Locate the cell with the specified text and output its [X, Y] center coordinate. 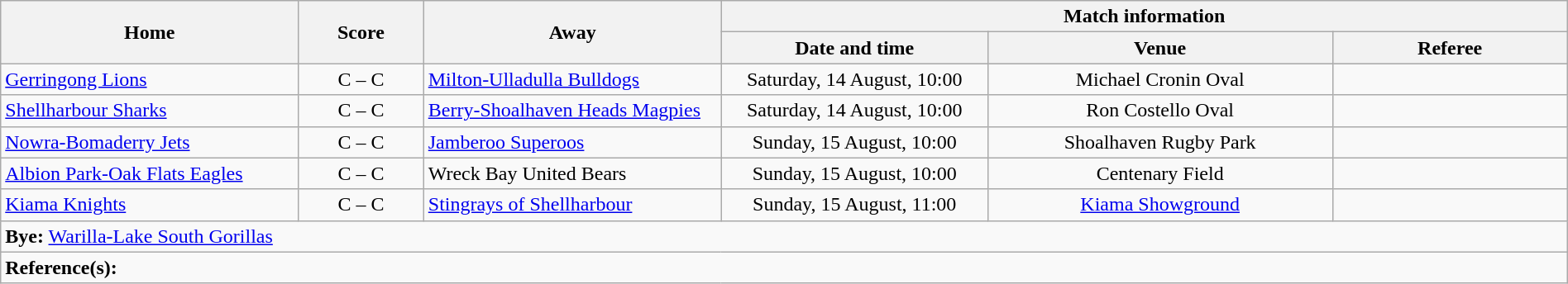
Match information [1145, 17]
Shellharbour Sharks [150, 111]
Stingrays of Shellharbour [572, 205]
Berry-Shoalhaven Heads Magpies [572, 111]
Kiama Knights [150, 205]
Nowra-Bomaderry Jets [150, 142]
Wreck Bay United Bears [572, 173]
Ron Costello Oval [1159, 111]
Shoalhaven Rugby Park [1159, 142]
Bye: Warilla-Lake South Gorillas [784, 236]
Michael Cronin Oval [1159, 79]
Milton-Ulladulla Bulldogs [572, 79]
Albion Park-Oak Flats Eagles [150, 173]
Centenary Field [1159, 173]
Date and time [854, 48]
Venue [1159, 48]
Kiama Showground [1159, 205]
Reference(s): [784, 267]
Gerringong Lions [150, 79]
Jamberoo Superoos [572, 142]
Home [150, 32]
Referee [1450, 48]
Sunday, 15 August, 11:00 [854, 205]
Score [361, 32]
Away [572, 32]
